Pinpoint the cell where the given text exists, returning its [X, Y] midpoint coordinate. 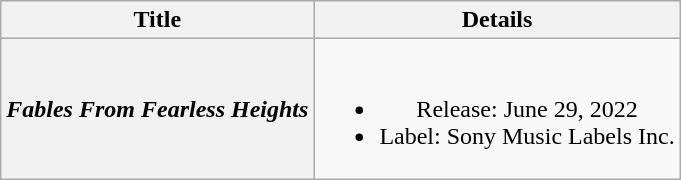
Title [158, 20]
Fables From Fearless Heights [158, 109]
Details [497, 20]
Release: June 29, 2022Label: Sony Music Labels Inc. [497, 109]
